Provide the [x, y] coordinate of the cell's center where the given text is located.  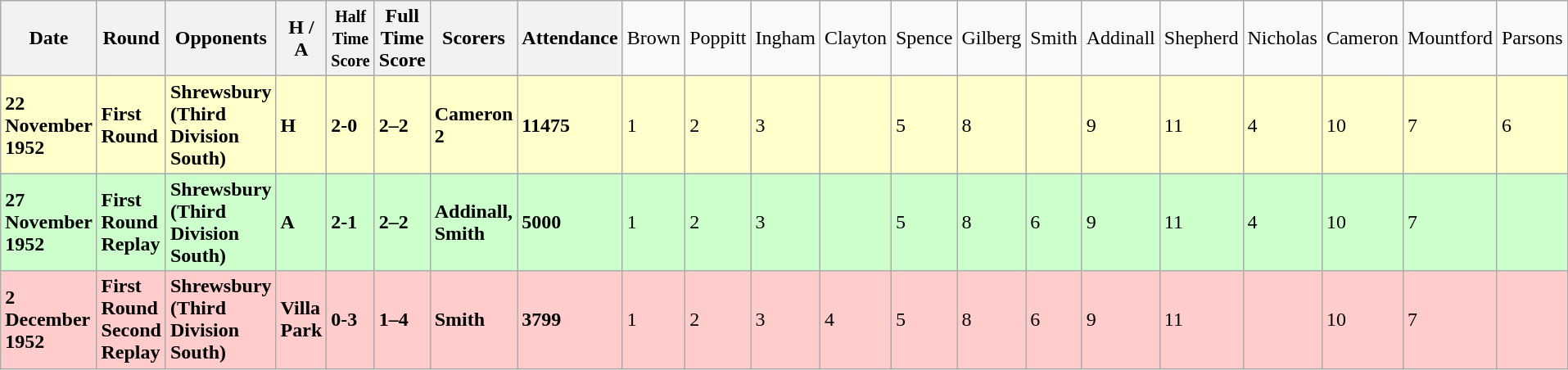
0-3 [350, 319]
First Round [131, 124]
2-1 [350, 223]
Parsons [1532, 38]
Cameron [1362, 38]
27 November 1952 [49, 223]
A [301, 223]
Opponents [221, 38]
22 November 1952 [49, 124]
H / A [301, 38]
Scorers [473, 38]
5000 [570, 223]
Date [49, 38]
Addinall [1120, 38]
First Round Replay [131, 223]
Villa Park [301, 319]
Gilberg [992, 38]
2-0 [350, 124]
Ingham [785, 38]
Attendance [570, 38]
H [301, 124]
Poppitt [718, 38]
2 December 1952 [49, 319]
Shepherd [1201, 38]
1–4 [402, 319]
Round [131, 38]
Nicholas [1282, 38]
Cameron 2 [473, 124]
Mountford [1449, 38]
Half Time Score [350, 38]
Spence [924, 38]
Full Time Score [402, 38]
Brown [653, 38]
Clayton [855, 38]
3799 [570, 319]
11475 [570, 124]
First Round Second Replay [131, 319]
Addinall, Smith [473, 223]
